Provide the [x, y] coordinate of the cell's center where the given text is located.  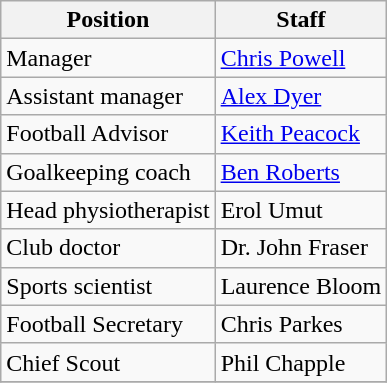
Keith Peacock [301, 134]
Ben Roberts [301, 172]
Head physiotherapist [108, 210]
Phil Chapple [301, 362]
Laurence Bloom [301, 286]
Goalkeeping coach [108, 172]
Erol Umut [301, 210]
Football Secretary [108, 324]
Club doctor [108, 248]
Chris Parkes [301, 324]
Dr. John Fraser [301, 248]
Staff [301, 20]
Manager [108, 58]
Sports scientist [108, 286]
Chris Powell [301, 58]
Chief Scout [108, 362]
Assistant manager [108, 96]
Alex Dyer [301, 96]
Position [108, 20]
Football Advisor [108, 134]
